From the cell containing the given text, extract its center point as (X, Y) coordinate. 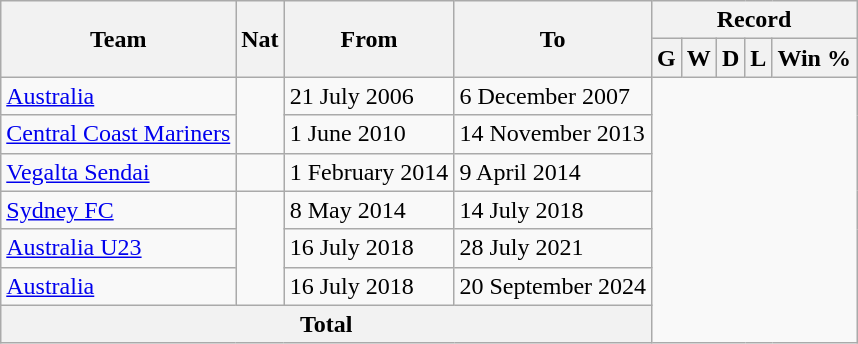
To (553, 39)
From (369, 39)
Australia U23 (118, 248)
Nat (260, 39)
14 November 2013 (553, 134)
9 April 2014 (553, 172)
Total (326, 324)
Sydney FC (118, 210)
8 May 2014 (369, 210)
Central Coast Mariners (118, 134)
21 July 2006 (369, 96)
G (667, 58)
L (758, 58)
W (698, 58)
20 September 2024 (553, 286)
Win % (814, 58)
D (730, 58)
1 June 2010 (369, 134)
14 July 2018 (553, 210)
Team (118, 39)
Vegalta Sendai (118, 172)
1 February 2014 (369, 172)
Record (754, 20)
28 July 2021 (553, 248)
6 December 2007 (553, 96)
